Locate the cell with the specified text and output its [x, y] center coordinate. 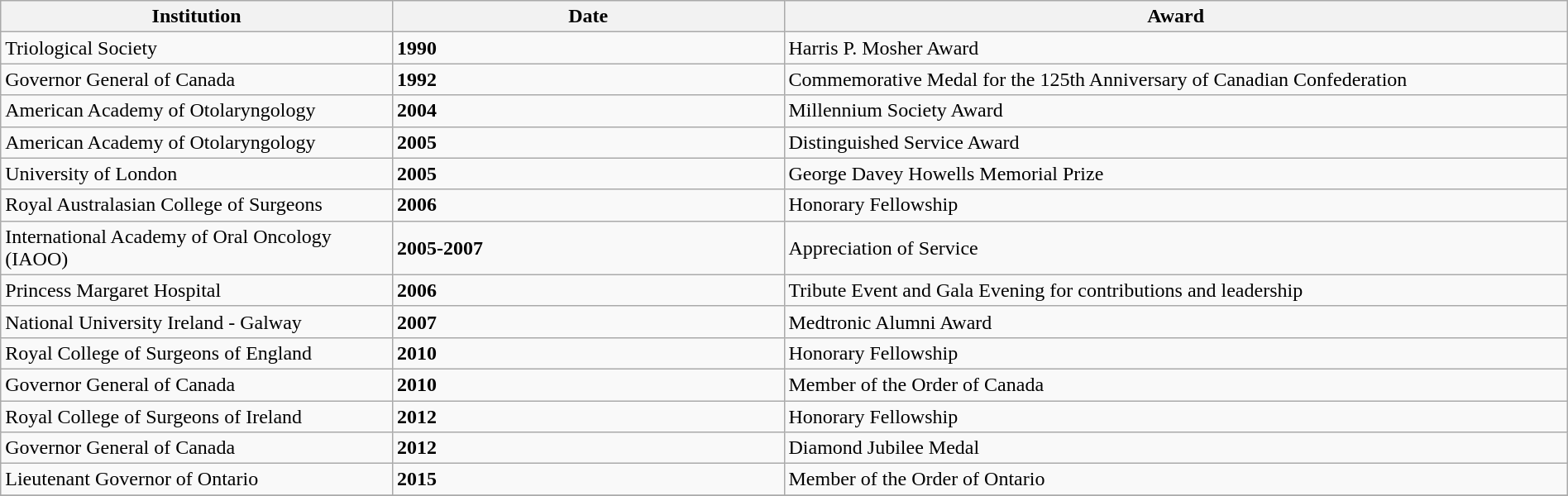
George Davey Howells Memorial Prize [1176, 174]
Lieutenant Governor of Ontario [197, 479]
1992 [588, 79]
Millennium Society Award [1176, 111]
Award [1176, 17]
University of London [197, 174]
Harris P. Mosher Award [1176, 48]
2015 [588, 479]
Institution [197, 17]
Appreciation of Service [1176, 248]
Member of the Order of Canada [1176, 384]
Tribute Event and Gala Evening for contributions and leadership [1176, 290]
Date [588, 17]
Commemorative Medal for the 125th Anniversary of Canadian Confederation [1176, 79]
Member of the Order of Ontario [1176, 479]
Royal College of Surgeons of Ireland [197, 416]
National University Ireland - Galway [197, 322]
2007 [588, 322]
Medtronic Alumni Award [1176, 322]
Princess Margaret Hospital [197, 290]
2004 [588, 111]
Royal Australasian College of Surgeons [197, 205]
Distinguished Service Award [1176, 142]
Royal College of Surgeons of England [197, 353]
2005-2007 [588, 248]
International Academy of Oral Oncology (IAOO) [197, 248]
1990 [588, 48]
Triological Society [197, 48]
Diamond Jubilee Medal [1176, 448]
